Extract the (X, Y) coordinate from the center of the cell holding the provided text.  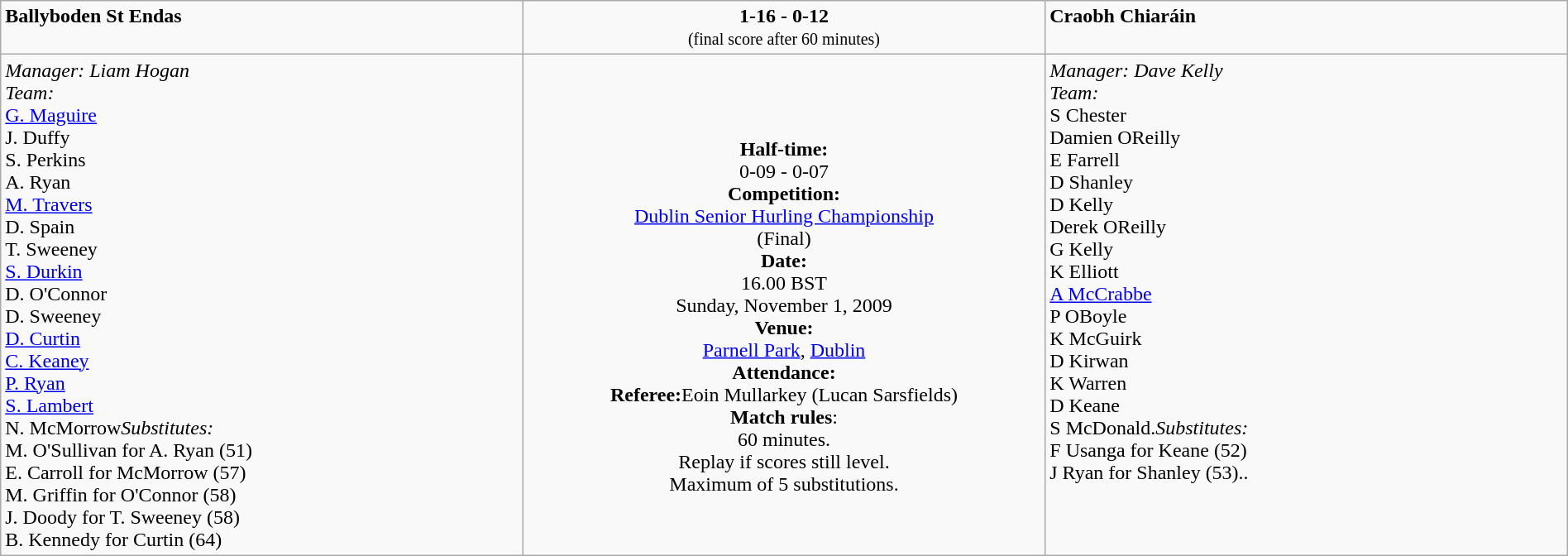
1-16 - 0-12(final score after 60 minutes) (784, 28)
Craobh Chiaráin (1307, 28)
Ballyboden St Endas (262, 28)
